Return (X, Y) of the center of cell containing provided text 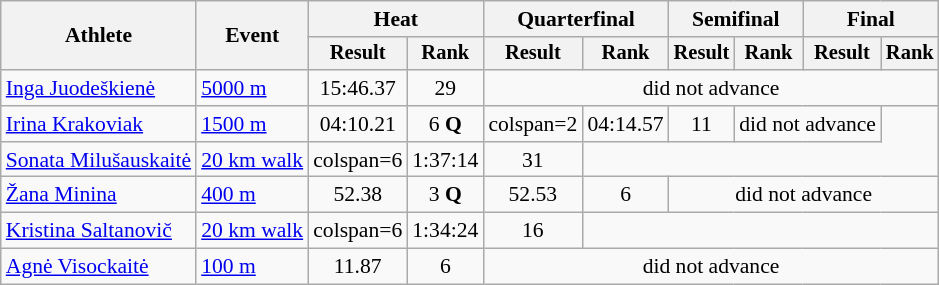
3 Q (445, 195)
5000 m (252, 88)
Irina Krakoviak (98, 124)
Kristina Saltanovič (98, 231)
Final (871, 19)
Quarterfinal (576, 19)
1:37:14 (445, 160)
04:10.21 (358, 124)
Inga Juodeškienė (98, 88)
Agnė Visockaitė (98, 267)
52.53 (532, 195)
Heat (396, 19)
31 (532, 160)
Sonata Milušauskaitė (98, 160)
1:34:24 (445, 231)
400 m (252, 195)
colspan=2 (532, 124)
29 (445, 88)
1500 m (252, 124)
Semifinal (736, 19)
52.38 (358, 195)
16 (532, 231)
6 Q (445, 124)
11.87 (358, 267)
04:14.57 (625, 124)
Event (252, 36)
Athlete (98, 36)
15:46.37 (358, 88)
Žana Minina (98, 195)
100 m (252, 267)
11 (702, 124)
